Determine the (x, y) coordinate at the center of the cell enclosing the given text.  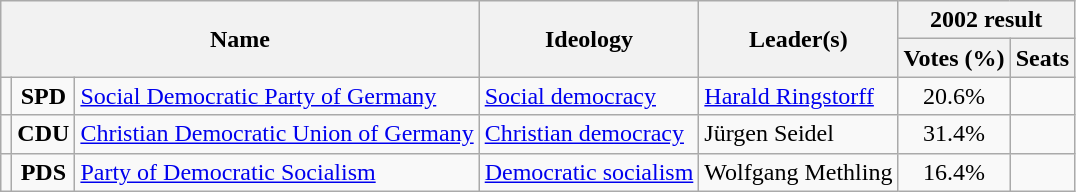
CDU (44, 134)
Christian democracy (589, 134)
Seats (1042, 58)
2002 result (986, 20)
16.4% (954, 172)
20.6% (954, 96)
Social Democratic Party of Germany (277, 96)
Name (240, 39)
Christian Democratic Union of Germany (277, 134)
Wolfgang Methling (798, 172)
Social democracy (589, 96)
Democratic socialism (589, 172)
Jürgen Seidel (798, 134)
Votes (%) (954, 58)
SPD (44, 96)
Harald Ringstorff (798, 96)
Party of Democratic Socialism (277, 172)
31.4% (954, 134)
PDS (44, 172)
Ideology (589, 39)
Leader(s) (798, 39)
